Detect which cell encompasses the target text, then output its [X, Y] center coordinate. 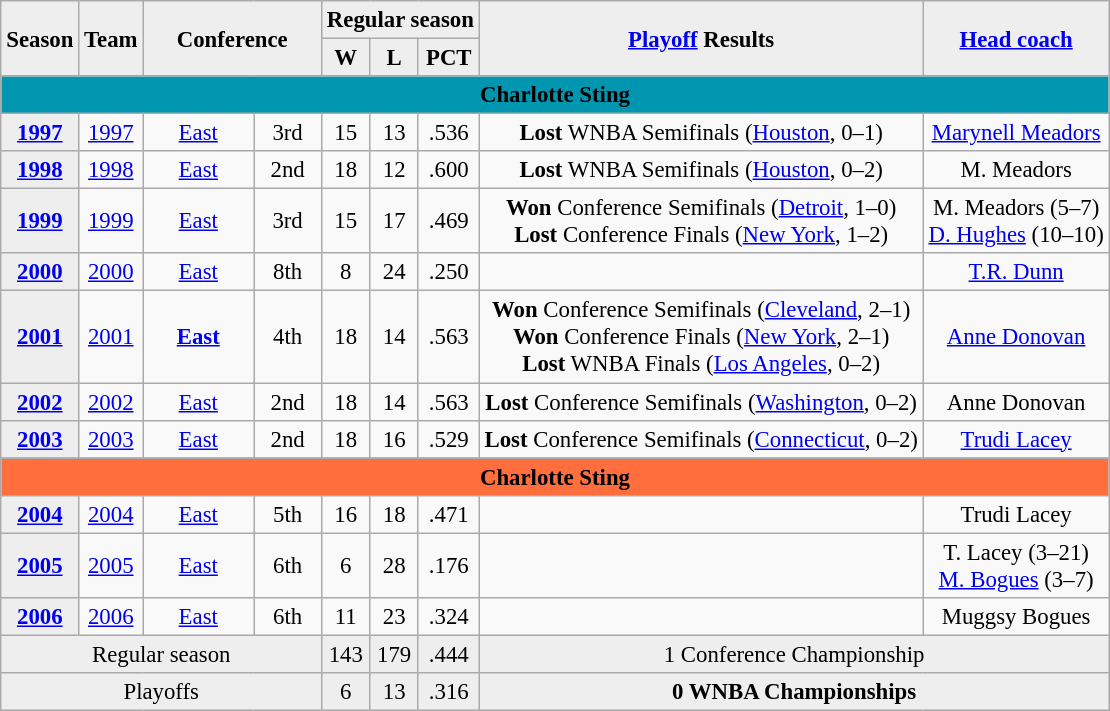
Won Conference Semifinals (Cleveland, 2–1) Won Conference Finals (New York, 2–1) Lost WNBA Finals (Los Angeles, 0–2) [701, 337]
.471 [448, 514]
M. Meadors (5–7)D. Hughes (10–10) [1016, 222]
.176 [448, 566]
Won Conference Semifinals (Detroit, 1–0) Lost Conference Finals (New York, 1–2) [701, 222]
.444 [448, 654]
Head coach [1016, 38]
143 [346, 654]
Playoffs [162, 692]
Lost WNBA Semifinals (Houston, 0–1) [701, 133]
179 [394, 654]
28 [394, 566]
8 [346, 273]
.250 [448, 273]
4th [288, 337]
Season [40, 38]
Playoff Results [701, 38]
23 [394, 617]
T.R. Dunn [1016, 273]
.324 [448, 617]
L [394, 58]
11 [346, 617]
.600 [448, 170]
.536 [448, 133]
12 [394, 170]
.469 [448, 222]
Conference [232, 38]
Muggsy Bogues [1016, 617]
Lost Conference Semifinals (Connecticut, 0–2) [701, 439]
Lost Conference Semifinals (Washington, 0–2) [701, 402]
0 WNBA Championships [794, 692]
.316 [448, 692]
W [346, 58]
T. Lacey (3–21)M. Bogues (3–7) [1016, 566]
M. Meadors [1016, 170]
1 Conference Championship [794, 654]
17 [394, 222]
.529 [448, 439]
Marynell Meadors [1016, 133]
Team [111, 38]
PCT [448, 58]
8th [288, 273]
5th [288, 514]
24 [394, 273]
Lost WNBA Semifinals (Houston, 0–2) [701, 170]
